Extract the [X, Y] coordinate from the center of the cell holding the provided text.  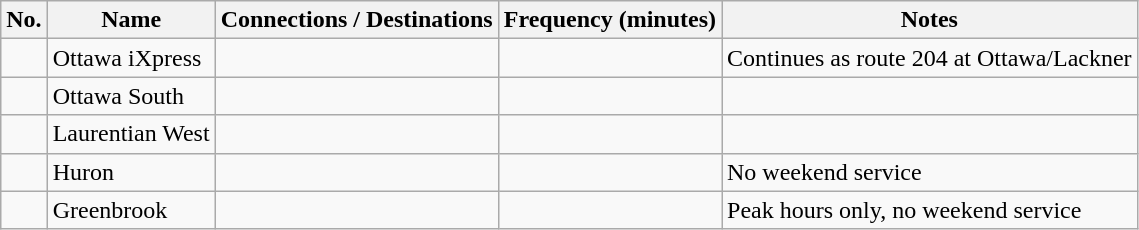
No. [24, 20]
Frequency (minutes) [610, 20]
Ottawa South [131, 96]
Continues as route 204 at Ottawa/Lackner [930, 58]
Name [131, 20]
Greenbrook [131, 210]
Huron [131, 172]
Connections / Destinations [356, 20]
Notes [930, 20]
Ottawa iXpress [131, 58]
Peak hours only, no weekend service [930, 210]
No weekend service [930, 172]
Laurentian West [131, 134]
